Return (x, y) of the center of cell containing provided text 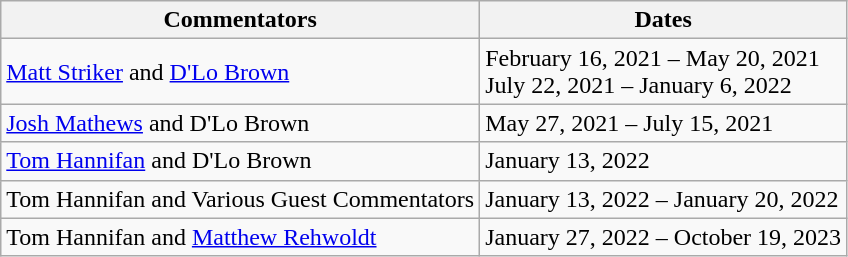
February 16, 2021 – May 20, 2021July 22, 2021 – January 6, 2022 (664, 72)
Tom Hannifan and D'Lo Brown (240, 161)
Josh Mathews and D'Lo Brown (240, 123)
Matt Striker and D'Lo Brown (240, 72)
May 27, 2021 – July 15, 2021 (664, 123)
January 13, 2022 – January 20, 2022 (664, 199)
January 27, 2022 – October 19, 2023 (664, 237)
Tom Hannifan and Various Guest Commentators (240, 199)
Commentators (240, 20)
January 13, 2022 (664, 161)
Dates (664, 20)
Tom Hannifan and Matthew Rehwoldt (240, 237)
